Identify which cell holds the provided text, then report its (X, Y) central coordinate. 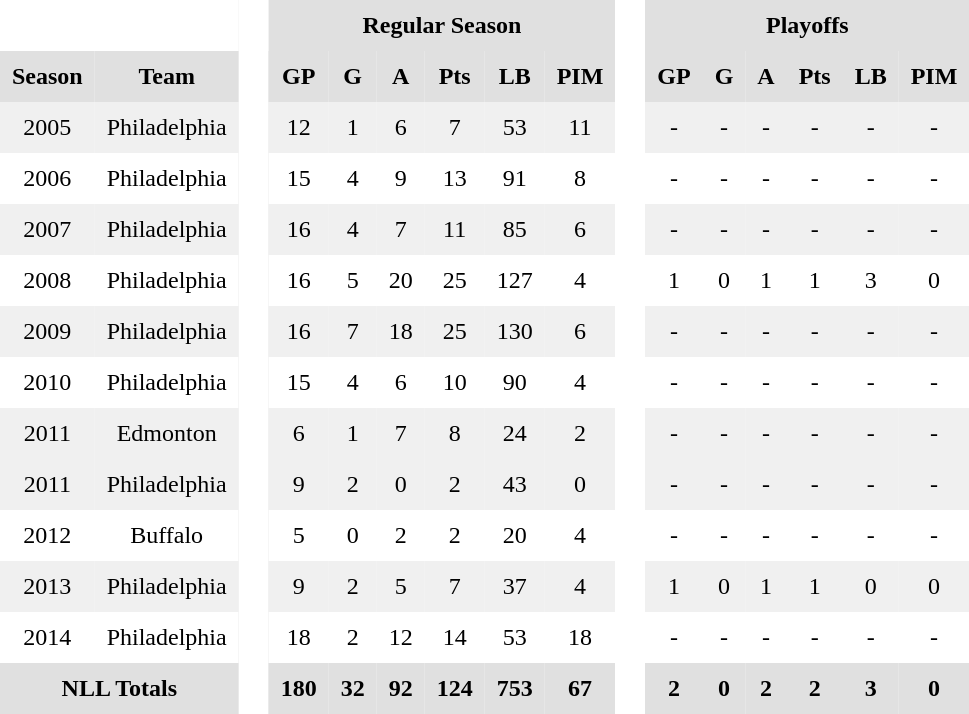
32 (353, 688)
NLL Totals (120, 688)
753 (515, 688)
PIM (580, 76)
2006 (48, 178)
2014 (48, 638)
Season (48, 76)
90 (515, 382)
124 (455, 688)
92 (401, 688)
2005 (48, 128)
Playoffs (807, 26)
180 (299, 688)
24 (515, 434)
37 (515, 586)
91 (515, 178)
Team (167, 76)
Regular Season (442, 26)
127 (515, 280)
13 (455, 178)
14 (455, 638)
2012 (48, 536)
2013 (48, 586)
130 (515, 332)
Edmonton (167, 434)
43 (515, 484)
2009 (48, 332)
85 (515, 230)
Buffalo (167, 536)
2010 (48, 382)
2008 (48, 280)
2007 (48, 230)
10 (455, 382)
67 (580, 688)
